From the cell containing the given text, extract its center point as (X, Y) coordinate. 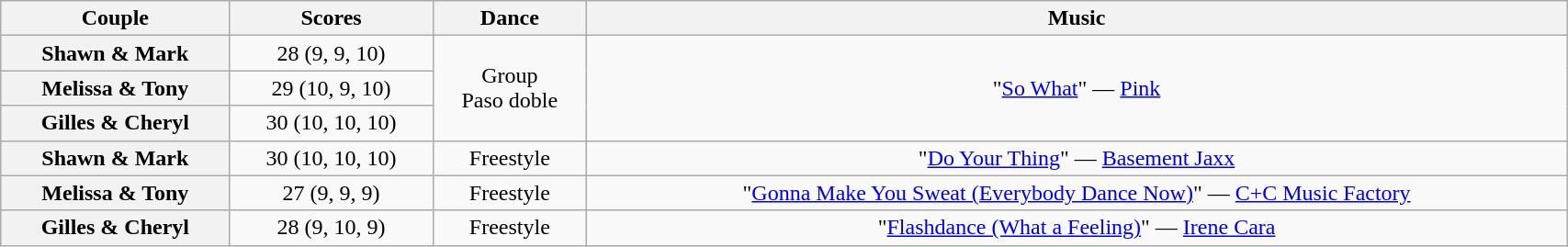
"So What" — Pink (1077, 88)
28 (9, 9, 10) (331, 53)
"Gonna Make You Sweat (Everybody Dance Now)" — C+C Music Factory (1077, 193)
"Flashdance (What a Feeling)" — Irene Cara (1077, 228)
"Do Your Thing" — Basement Jaxx (1077, 158)
Scores (331, 18)
Couple (116, 18)
GroupPaso doble (509, 88)
Dance (509, 18)
Music (1077, 18)
27 (9, 9, 9) (331, 193)
29 (10, 9, 10) (331, 88)
28 (9, 10, 9) (331, 228)
